Provide the (X, Y) coordinate of the cell's center where the given text is located.  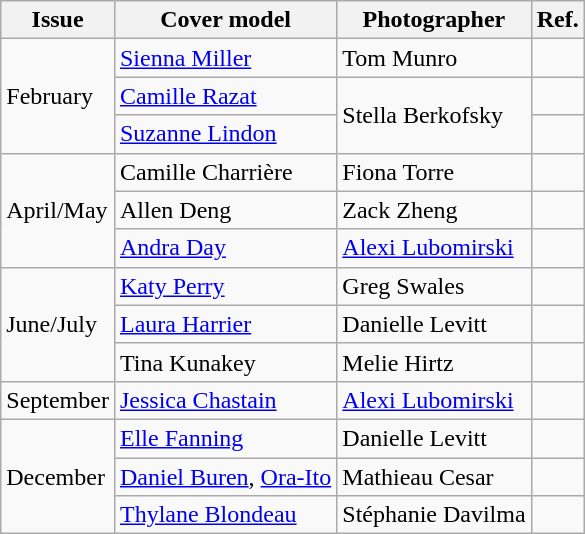
Jessica Chastain (225, 400)
Ref. (558, 20)
Mathieau Cesar (434, 477)
February (58, 96)
Fiona Torre (434, 172)
Tina Kunakey (225, 362)
Issue (58, 20)
Elle Fanning (225, 438)
Sienna Miller (225, 58)
Stéphanie Davilma (434, 515)
December (58, 476)
Tom Munro (434, 58)
Thylane Blondeau (225, 515)
September (58, 400)
Katy Perry (225, 286)
Stella Berkofsky (434, 115)
Andra Day (225, 248)
Cover model (225, 20)
Photographer (434, 20)
Zack Zheng (434, 210)
Laura Harrier (225, 324)
June/July (58, 324)
April/May (58, 210)
Greg Swales (434, 286)
Camille Charrière (225, 172)
Allen Deng (225, 210)
Daniel Buren, Ora-Ito (225, 477)
Melie Hirtz (434, 362)
Suzanne Lindon (225, 134)
Camille Razat (225, 96)
